Return (x, y) of the center of cell containing provided text 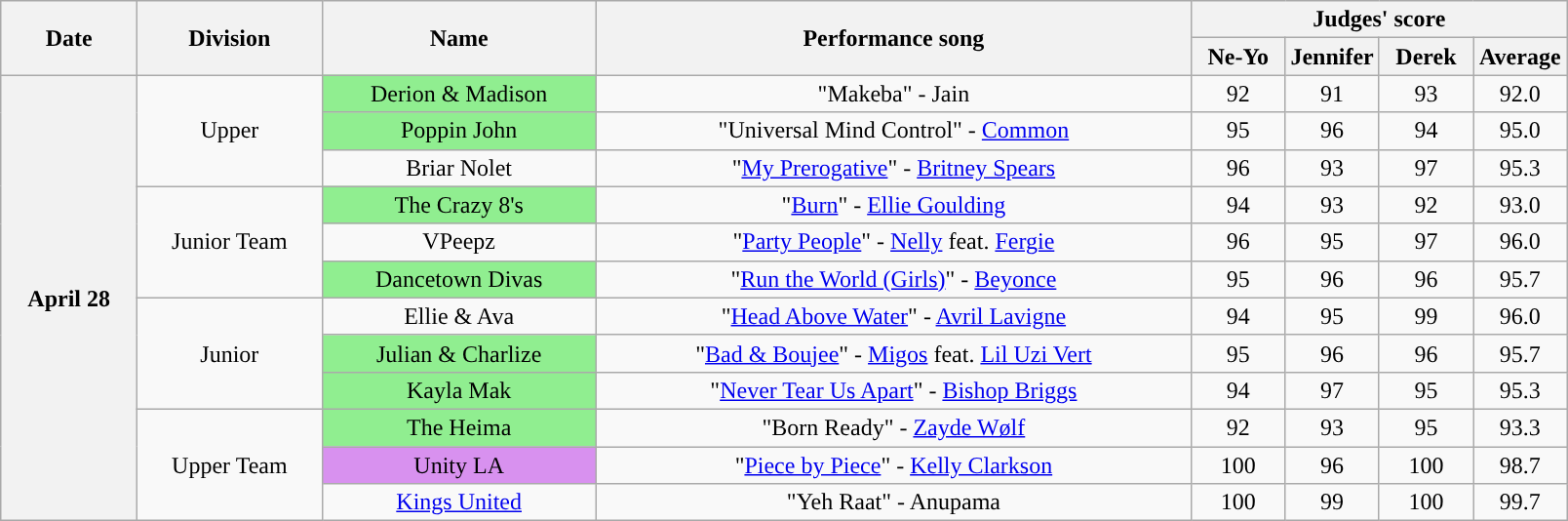
Ellie & Ava (458, 316)
Upper (230, 131)
"Party People" - Nelly feat. Fergie (893, 242)
93.3 (1520, 427)
"Universal Mind Control" - Common (893, 131)
Derion & Madison (458, 94)
Performance song (893, 38)
Date (69, 38)
"Born Ready" - Zayde Wølf (893, 427)
Unity LA (458, 465)
April 28 (69, 299)
92.0 (1520, 94)
Junior Team (230, 242)
93.0 (1520, 205)
Julian & Charlize (458, 353)
"Run the World (Girls)" - Beyonce (893, 279)
98.7 (1520, 465)
Division (230, 38)
"Never Tear Us Apart" - Bishop Briggs (893, 390)
Average (1520, 57)
99.7 (1520, 502)
Ne-Yo (1238, 57)
Derek (1426, 57)
Junior (230, 353)
"Piece by Piece" - Kelly Clarkson (893, 465)
"Head Above Water" - Avril Lavigne (893, 316)
Kayla Mak (458, 390)
Kings United (458, 502)
Poppin John (458, 131)
Judges' score (1379, 20)
The Crazy 8's (458, 205)
Name (458, 38)
"Burn" - Ellie Goulding (893, 205)
VPeepz (458, 242)
"Bad & Boujee" - Migos feat. Lil Uzi Vert (893, 353)
Jennifer (1332, 57)
"Yeh Raat" - Anupama (893, 502)
"Makeba" - Jain (893, 94)
Upper Team (230, 464)
"My Prerogative" - Britney Spears (893, 168)
The Heima (458, 427)
Briar Nolet (458, 168)
Dancetown Divas (458, 279)
95.0 (1520, 131)
91 (1332, 94)
